Return the (x, y) coordinate for the center point of the cell that contains the specified text.  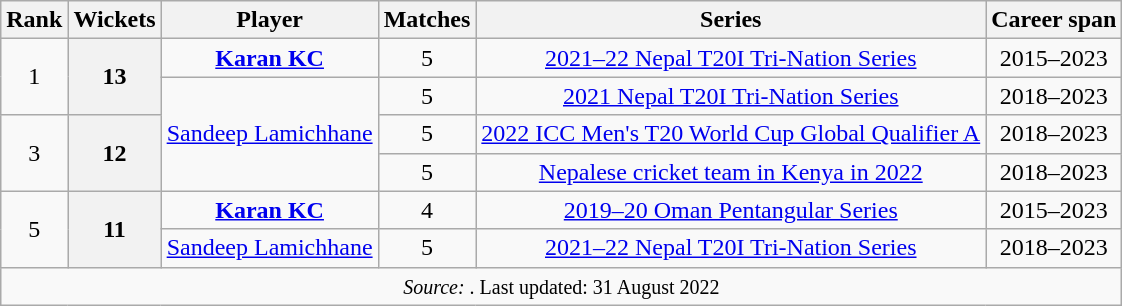
Wickets (114, 20)
1 (34, 77)
4 (427, 210)
13 (114, 77)
Player (270, 20)
Career span (1054, 20)
12 (114, 153)
2019–20 Oman Pentangular Series (731, 210)
Series (731, 20)
3 (34, 153)
Source: . Last updated: 31 August 2022 (562, 286)
11 (114, 229)
Nepalese cricket team in Kenya in 2022 (731, 172)
Rank (34, 20)
2022 ICC Men's T20 World Cup Global Qualifier A (731, 134)
Matches (427, 20)
2021 Nepal T20I Tri-Nation Series (731, 96)
